Return [x, y] of the center of cell containing provided text 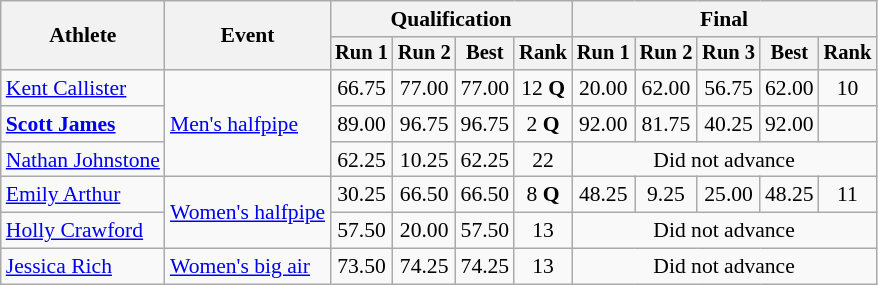
25.00 [728, 195]
Jessica Rich [83, 267]
10.25 [424, 160]
22 [543, 160]
Women's halfpipe [248, 212]
2 Q [543, 124]
Kent Callister [83, 88]
Event [248, 36]
8 Q [543, 195]
30.25 [362, 195]
12 Q [543, 88]
11 [848, 195]
Holly Crawford [83, 231]
81.75 [666, 124]
Emily Arthur [83, 195]
Qualification [451, 19]
Scott James [83, 124]
89.00 [362, 124]
Men's halfpipe [248, 124]
Women's big air [248, 267]
Final [724, 19]
10 [848, 88]
Athlete [83, 36]
56.75 [728, 88]
Run 3 [728, 54]
40.25 [728, 124]
66.75 [362, 88]
Nathan Johnstone [83, 160]
9.25 [666, 195]
73.50 [362, 267]
